Pinpoint the cell where the given text exists, returning its [x, y] midpoint coordinate. 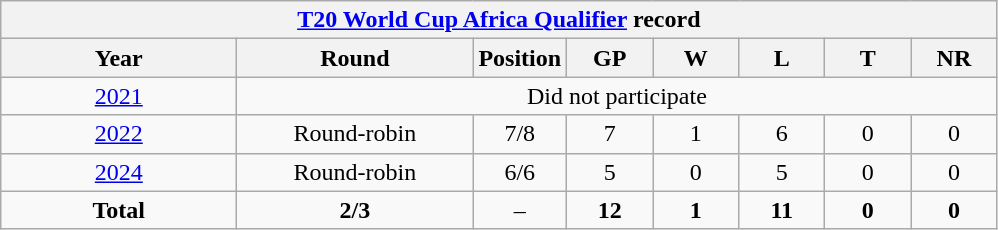
T20 World Cup Africa Qualifier record [499, 20]
Did not participate [617, 96]
Year [119, 58]
2024 [119, 172]
W [696, 58]
7 [610, 134]
T [868, 58]
11 [782, 210]
2022 [119, 134]
6 [782, 134]
Total [119, 210]
Round [355, 58]
Position [520, 58]
GP [610, 58]
– [520, 210]
12 [610, 210]
2/3 [355, 210]
2021 [119, 96]
NR [954, 58]
L [782, 58]
7/8 [520, 134]
6/6 [520, 172]
